Return the [x, y] coordinate for the center point of the cell that contains the specified text.  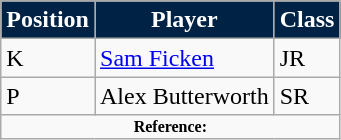
Sam Ficken [184, 58]
Class [307, 20]
Reference: [170, 127]
Alex Butterworth [184, 96]
Position [48, 20]
Player [184, 20]
SR [307, 96]
P [48, 96]
K [48, 58]
JR [307, 58]
